Provide the [x, y] coordinate of the cell's center where the given text is located.  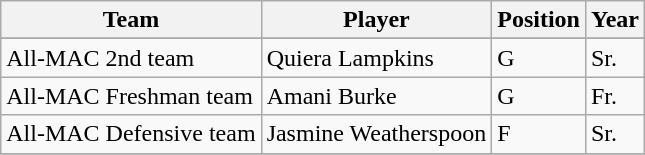
Player [376, 20]
Team [131, 20]
Position [539, 20]
All-MAC Defensive team [131, 134]
Quiera Lampkins [376, 58]
Year [614, 20]
Fr. [614, 96]
Amani Burke [376, 96]
F [539, 134]
All-MAC 2nd team [131, 58]
All-MAC Freshman team [131, 96]
Jasmine Weatherspoon [376, 134]
